Extract the (x, y) coordinate from the center of the cell holding the provided text.  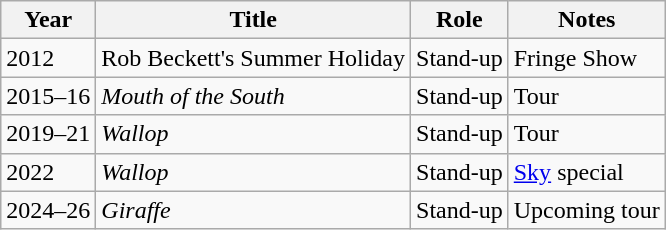
Mouth of the South (254, 96)
2024–26 (48, 210)
Notes (586, 20)
Rob Beckett's Summer Holiday (254, 58)
Upcoming tour (586, 210)
Year (48, 20)
Giraffe (254, 210)
Sky special (586, 172)
Fringe Show (586, 58)
Role (460, 20)
2015–16 (48, 96)
2012 (48, 58)
2022 (48, 172)
2019–21 (48, 134)
Title (254, 20)
